Detect which cell encompasses the target text, then output its [X, Y] center coordinate. 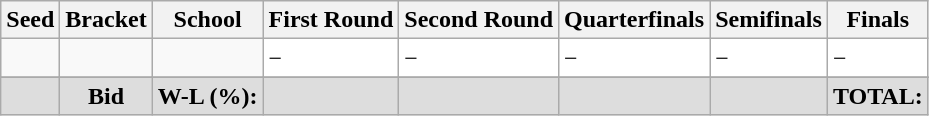
School [208, 20]
Seed [30, 20]
First Round [331, 20]
Semifinals [769, 20]
Finals [878, 20]
Quarterfinals [634, 20]
Second Round [479, 20]
TOTAL: [878, 96]
Bracket [106, 20]
W-L (%): [208, 96]
Bid [106, 96]
